Pinpoint the cell where the given text exists, returning its (X, Y) midpoint coordinate. 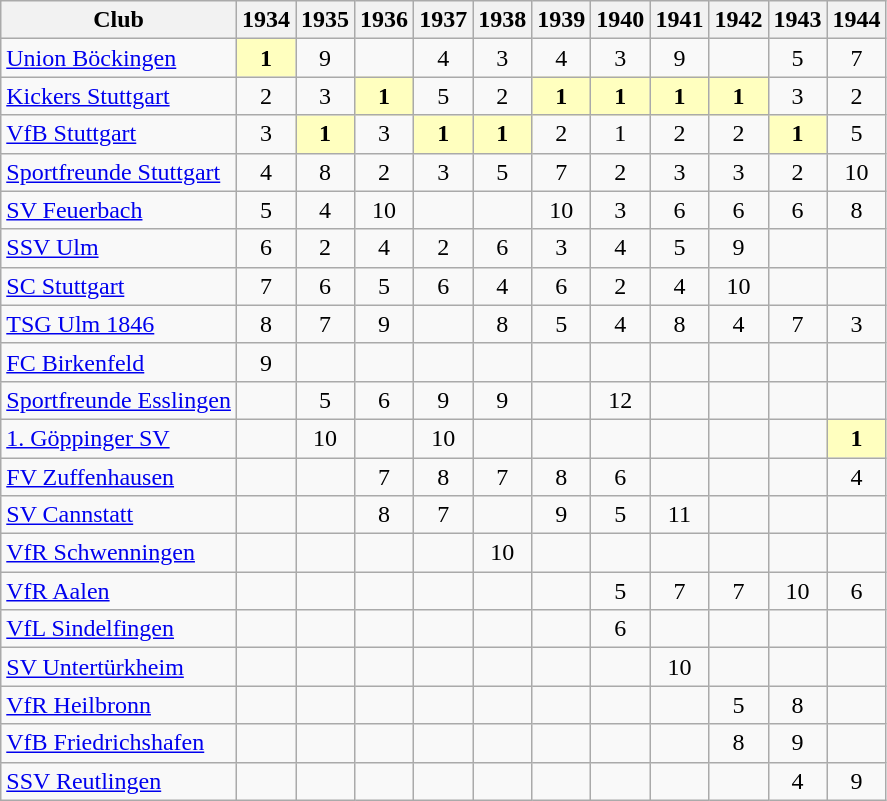
VfR Schwenningen (119, 553)
SC Stuttgart (119, 286)
TSG Ulm 1846 (119, 324)
1936 (384, 20)
VfB Stuttgart (119, 134)
1934 (266, 20)
1942 (738, 20)
1941 (680, 20)
SV Untertürkheim (119, 667)
VfR Heilbronn (119, 705)
11 (680, 515)
SV Cannstatt (119, 515)
1938 (502, 20)
Sportfreunde Stuttgart (119, 172)
FV Zuffenhausen (119, 477)
FC Birkenfeld (119, 362)
Sportfreunde Esslingen (119, 400)
Club (119, 20)
VfB Friedrichshafen (119, 743)
Kickers Stuttgart (119, 96)
VfR Aalen (119, 591)
VfL Sindelfingen (119, 629)
1935 (326, 20)
Union Böckingen (119, 58)
1939 (562, 20)
SSV Reutlingen (119, 781)
1. Göppinger SV (119, 438)
SV Feuerbach (119, 210)
1943 (798, 20)
1944 (856, 20)
SSV Ulm (119, 248)
1940 (620, 20)
1937 (444, 20)
12 (620, 400)
